Find where the given text appears and provide that cell's center as [x, y] coordinate. 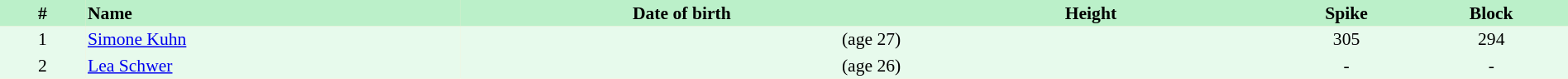
Lea Schwer [273, 66]
Spike [1346, 13]
Block [1491, 13]
2 [43, 66]
294 [1491, 40]
Date of birth [681, 13]
Name [273, 13]
1 [43, 40]
305 [1346, 40]
Height [1090, 13]
(age 26) [681, 66]
(age 27) [681, 40]
# [43, 13]
Simone Kuhn [273, 40]
